Provide the (X, Y) coordinate of the cell's center where the given text is located.  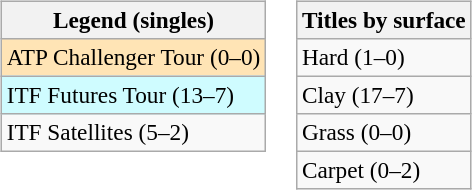
Titles by surface (384, 20)
ITF Satellites (5–2) (133, 133)
ATP Challenger Tour (0–0) (133, 57)
Clay (17–7) (384, 95)
Hard (1–0) (384, 57)
Carpet (0–2) (384, 171)
ITF Futures Tour (13–7) (133, 95)
Legend (singles) (133, 20)
Grass (0–0) (384, 133)
